Scan for the cell matching the given text and deliver its [x, y] coordinate at center. 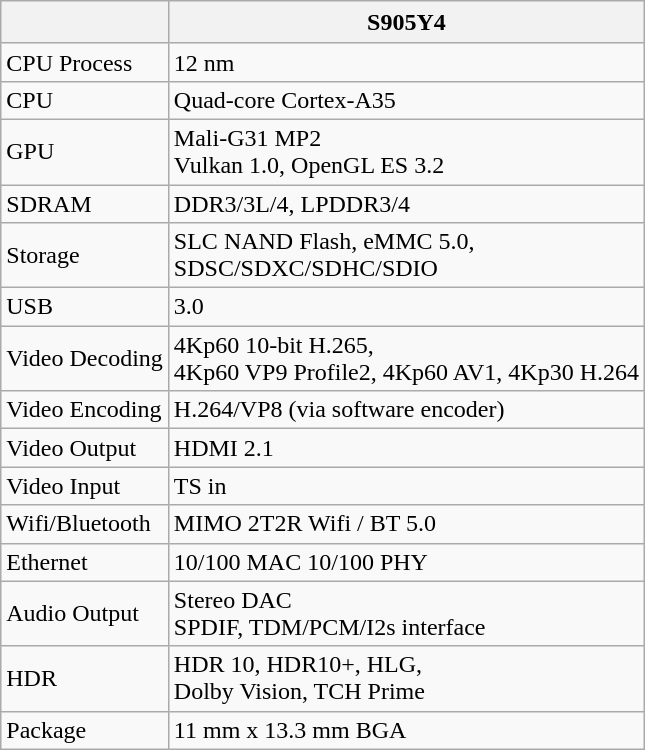
TS in [406, 486]
SDRAM [85, 203]
Video Input [85, 486]
CPU Process [85, 62]
Ethernet [85, 562]
11 mm x 13.3 mm BGA [406, 730]
Video Output [85, 448]
CPU [85, 100]
Video Encoding [85, 410]
HDR [85, 678]
DDR3/3L/4, LPDDR3/4 [406, 203]
12 nm [406, 62]
Wifi/Bluetooth [85, 524]
GPU [85, 152]
10/100 MAC 10/100 PHY [406, 562]
Video Decoding [85, 358]
Package [85, 730]
HDMI 2.1 [406, 448]
Mali-G31 MP2Vulkan 1.0, OpenGL ES 3.2 [406, 152]
Storage [85, 256]
HDR 10, HDR10+, HLG,Dolby Vision, TCH Prime [406, 678]
MIMO 2T2R Wifi / BT 5.0 [406, 524]
USB [85, 307]
Audio Output [85, 614]
S905Y4 [406, 22]
H.264/VP8 (via software encoder) [406, 410]
4Kp60 10-bit H.265,4Kp60 VP9 Profile2, 4Kp60 AV1, 4Kp30 H.264 [406, 358]
Quad-core Cortex-A35 [406, 100]
3.0 [406, 307]
SLC NAND Flash, eMMC 5.0,SDSC/SDXC/SDHC/SDIO [406, 256]
Stereo DACSPDIF, TDM/PCM/I2s interface [406, 614]
